Determine the (x, y) coordinate at the center of the cell enclosing the given text.  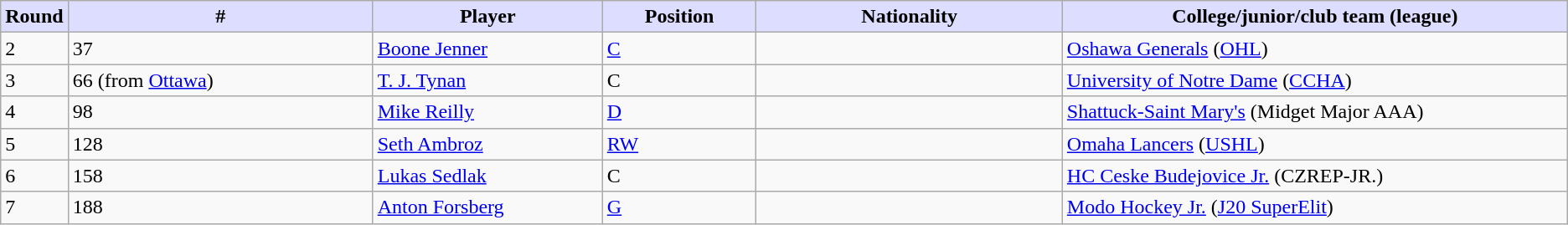
Modo Hockey Jr. (J20 SuperElit) (1315, 207)
College/junior/club team (league) (1315, 17)
66 (from Ottawa) (220, 80)
2 (34, 49)
Omaha Lancers (USHL) (1315, 144)
Mike Reilly (487, 112)
98 (220, 112)
HC Ceske Budejovice Jr. (CZREP-JR.) (1315, 176)
Oshawa Generals (OHL) (1315, 49)
Shattuck-Saint Mary's (Midget Major AAA) (1315, 112)
7 (34, 207)
128 (220, 144)
G (679, 207)
Nationality (910, 17)
RW (679, 144)
3 (34, 80)
Seth Ambroz (487, 144)
Boone Jenner (487, 49)
5 (34, 144)
Round (34, 17)
37 (220, 49)
Position (679, 17)
# (220, 17)
University of Notre Dame (CCHA) (1315, 80)
T. J. Tynan (487, 80)
Player (487, 17)
D (679, 112)
Lukas Sedlak (487, 176)
6 (34, 176)
158 (220, 176)
188 (220, 207)
4 (34, 112)
Anton Forsberg (487, 207)
